Return [x, y] of the center of cell containing provided text 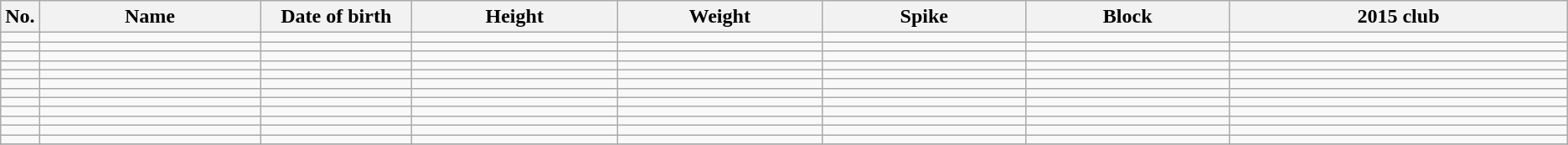
No. [20, 17]
Name [149, 17]
Date of birth [337, 17]
Spike [925, 17]
Weight [720, 17]
Block [1127, 17]
2015 club [1399, 17]
Height [514, 17]
